Search for the cell housing the specified text and yield its (x, y) center coordinate. 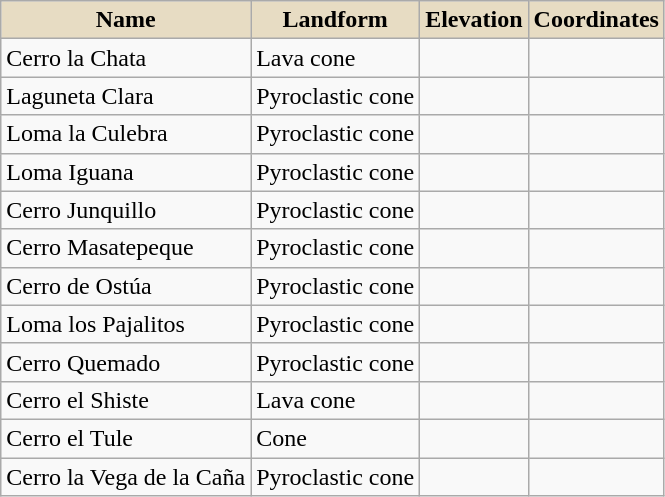
Cerro Junquillo (126, 210)
Name (126, 20)
Loma los Pajalitos (126, 324)
Laguneta Clara (126, 96)
Cone (336, 438)
Loma la Culebra (126, 134)
Loma Iguana (126, 172)
Cerro Masatepeque (126, 248)
Cerro Quemado (126, 362)
Landform (336, 20)
Cerro de Ostúa (126, 286)
Cerro la Chata (126, 58)
Cerro el Shiste (126, 400)
Cerro la Vega de la Caña (126, 477)
Coordinates (596, 20)
Elevation (474, 20)
Cerro el Tule (126, 438)
